Search for the cell housing the specified text and yield its (X, Y) center coordinate. 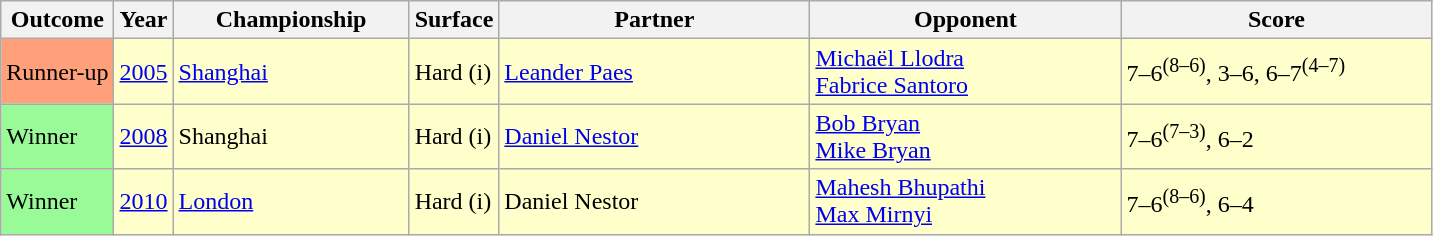
Outcome (58, 20)
7–6(7–3), 6–2 (1276, 136)
London (291, 202)
2005 (144, 72)
7–6(8–6), 6–4 (1276, 202)
Mahesh Bhupathi Max Mirnyi (966, 202)
2010 (144, 202)
Bob Bryan Mike Bryan (966, 136)
Michaël Llodra Fabrice Santoro (966, 72)
Runner-up (58, 72)
Score (1276, 20)
Championship (291, 20)
Partner (654, 20)
Year (144, 20)
7–6(8–6), 3–6, 6–7(4–7) (1276, 72)
2008 (144, 136)
Opponent (966, 20)
Surface (454, 20)
Leander Paes (654, 72)
